Return (x, y) of the center of cell containing provided text 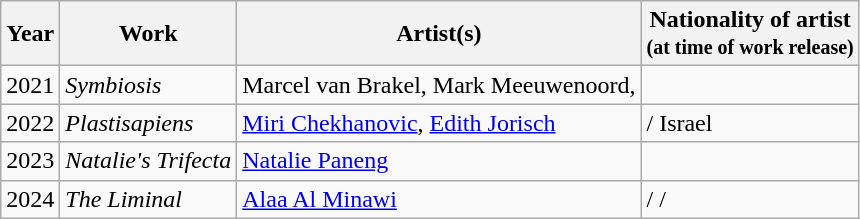
2024 (30, 199)
2022 (30, 123)
Year (30, 34)
Natalie's Trifecta (148, 161)
The Liminal (148, 199)
/ / (750, 199)
Nationality of artist(at time of work release) (750, 34)
Marcel van Brakel, Mark Meeuwenoord, (439, 85)
/ Israel (750, 123)
Work (148, 34)
2021 (30, 85)
2023 (30, 161)
Natalie Paneng (439, 161)
Alaa Al Minawi (439, 199)
Symbiosis (148, 85)
Miri Chekhanovic, Edith Jorisch (439, 123)
Artist(s) (439, 34)
Plastisapiens (148, 123)
